Return the (X, Y) coordinate for the center point of the cell that contains the specified text.  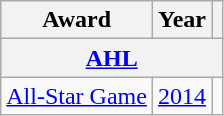
Year (182, 20)
AHL (112, 58)
2014 (182, 96)
Award (77, 20)
All-Star Game (77, 96)
